Output the [x, y] coordinate of the center of the cell containing the given text.  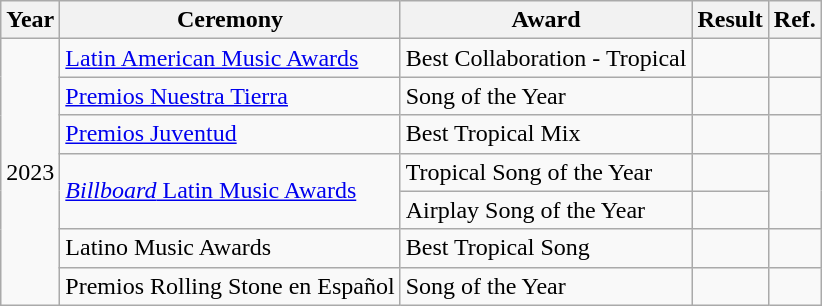
Best Tropical Mix [546, 134]
Premios Rolling Stone en Español [230, 286]
Award [546, 20]
Best Tropical Song [546, 248]
Premios Nuestra Tierra [230, 96]
Ceremony [230, 20]
Tropical Song of the Year [546, 172]
Latin American Music Awards [230, 58]
Year [30, 20]
Premios Juventud [230, 134]
Best Collaboration - Tropical [546, 58]
Result [730, 20]
Latino Music Awards [230, 248]
Billboard Latin Music Awards [230, 191]
Airplay Song of the Year [546, 210]
2023 [30, 172]
Ref. [794, 20]
